Return [x, y] of the center of cell containing provided text 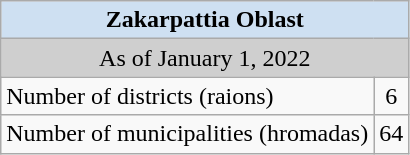
Number of districts (raions) [188, 96]
As of January 1, 2022 [205, 58]
Zakarpattia Oblast [205, 20]
64 [392, 134]
Number of municipalities (hromadas) [188, 134]
6 [392, 96]
